Provide the [x, y] coordinate of the cell's center where the given text is located.  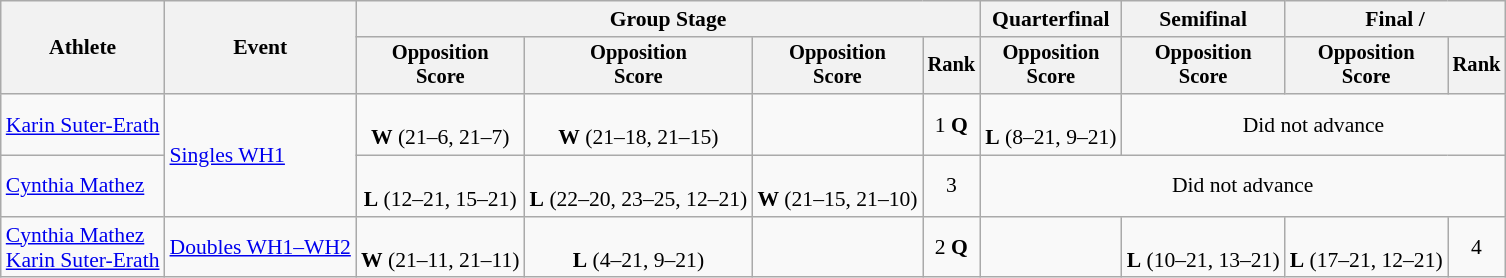
L (17–21, 12–21) [1366, 248]
3 [952, 186]
L (22–20, 23–25, 12–21) [639, 186]
Final / [1396, 19]
W (21–15, 21–10) [837, 186]
W (21–18, 21–15) [639, 124]
Singles WH1 [260, 155]
W (21–6, 21–7) [440, 124]
L (10–21, 13–21) [1204, 248]
Semifinal [1204, 19]
Quarterfinal [1050, 19]
2 Q [952, 248]
Event [260, 48]
L (4–21, 9–21) [639, 248]
Cynthia MathezKarin Suter-Erath [83, 248]
L (12–21, 15–21) [440, 186]
Karin Suter-Erath [83, 124]
4 [1477, 248]
1 Q [952, 124]
Group Stage [668, 19]
W (21–11, 21–11) [440, 248]
Cynthia Mathez [83, 186]
Athlete [83, 48]
Doubles WH1–WH2 [260, 248]
L (8–21, 9–21) [1050, 124]
